Return (x, y) of the center of cell containing provided text 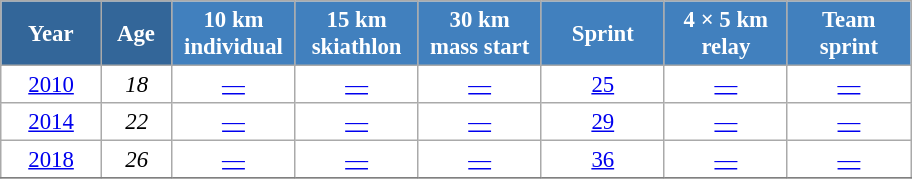
29 (602, 122)
10 km individual (234, 34)
Team sprint (848, 34)
4 × 5 km relay (726, 34)
26 (136, 160)
Sprint (602, 34)
2014 (52, 122)
18 (136, 85)
Age (136, 34)
25 (602, 85)
36 (602, 160)
2018 (52, 160)
22 (136, 122)
30 km mass start (480, 34)
Year (52, 34)
2010 (52, 85)
15 km skiathlon (356, 34)
